Detect which cell encompasses the target text, then output its (x, y) center coordinate. 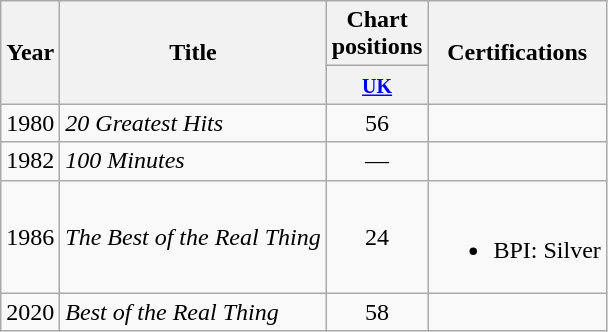
Certifications (517, 52)
The Best of the Real Thing (193, 236)
24 (377, 236)
2020 (30, 312)
20 Greatest Hits (193, 123)
1982 (30, 161)
1980 (30, 123)
Chart positions (377, 34)
Title (193, 52)
UK (377, 85)
Best of the Real Thing (193, 312)
56 (377, 123)
— (377, 161)
Year (30, 52)
1986 (30, 236)
100 Minutes (193, 161)
BPI: Silver (517, 236)
58 (377, 312)
